From the cell containing the given text, extract its center point as [x, y] coordinate. 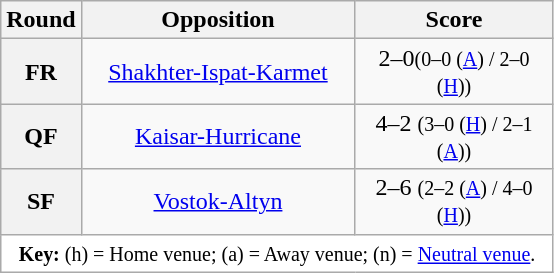
FR [41, 72]
Key: (h) = Home venue; (a) = Away venue; (n) = Neutral venue. [278, 253]
2–0(0–0 (A) / 2–0 (H)) [454, 72]
QF [41, 136]
Shakhter-Ispat-Karmet [218, 72]
Vostok-Altyn [218, 202]
Opposition [218, 20]
Score [454, 20]
4–2 (3–0 (H) / 2–1 (A)) [454, 136]
SF [41, 202]
Kaisar-Hurricane [218, 136]
2–6 (2–2 (A) / 4–0 (H)) [454, 202]
Round [41, 20]
